For the text-containing cell, return its midpoint in (x, y) coordinate format. 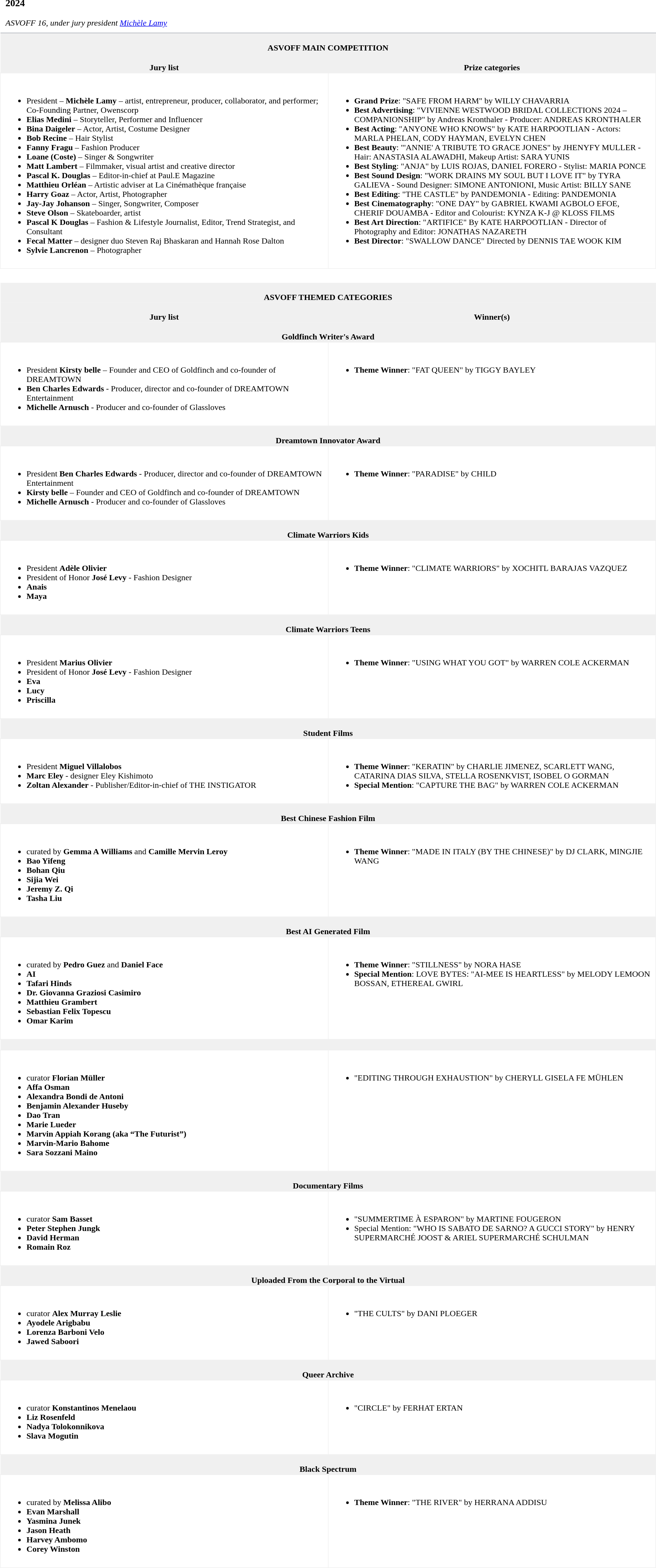
Winner(s) (492, 313)
Theme Winner: "PARADISE" by CHILD (492, 483)
Climate Warriors Kids (328, 530)
Theme Winner: "USING WHAT YOU GOT" by WARREN COLE ACKERMAN (492, 677)
Theme Winner: "FAT QUEEN" by TIGGY BAYLEY (492, 384)
curator Alex Murray LeslieAyodele ArigbabuLorenza Barboni VeloJawed Saboori (164, 1323)
curator Sam BassetPeter Stephen JungkDavid HermanRomain Roz (164, 1229)
Best AI Generated Film (328, 927)
Prize categories (492, 63)
President Adèle OlivierPresident of Honor José Levy - Fashion DesignerAnaisMaya (164, 578)
President Miguel VillalobosMarc Eley - designer Eley KishimotoZoltan Alexander - Publisher/Editor-in-chief of THE INSTIGATOR (164, 772)
Theme Winner: "STILLNESS" by NORA HASESpecial Mention: LOVE BYTES: "AI-MEE IS HEARTLESS" by MELODY LEMOON BOSSAN, ETHEREAL GWIRL (492, 988)
Theme Winner: "CLIMATE WARRIORS" by XOCHITL BARAJAS VAZQUEZ (492, 578)
Theme Winner: "MADE IN ITALY (BY THE CHINESE)" by DJ CLARK, MINGJIE WANG (492, 870)
"CIRCLE" by FERHAT ERTAN (492, 1417)
Dreamtown Innovator Award (328, 436)
curator Konstantinos MenelaouLiz RosenfeldNadya TolokonnikovaSlava Mogutin (164, 1417)
Black Spectrum (328, 1465)
Student Films (328, 729)
curated by Pedro Guez and Daniel FaceAITafari HindsDr. Giovanna Graziosi CasimiroMatthieu GrambertSebastian Felix TopescuOmar Karim (164, 988)
Queer Archive (328, 1370)
"EDITING THROUGH EXHAUSTION" by CHERYLL GISELA FE MÜHLEN (492, 1111)
curated by Melissa AliboEvan MarshallYasmina JunekJason HeathHarvey AmbomoCorey Winston (164, 1521)
Documentary Films (328, 1181)
Goldfinch Writer's Award (328, 332)
Uploaded From the Corporal to the Virtual (328, 1276)
President Marius OlivierPresident of Honor José Levy - Fashion DesignerEvaLucyPriscilla (164, 677)
Climate Warriors Teens (328, 625)
ASVOFF MAIN COMPETITION (328, 43)
"THE CULTS" by DANI PLOEGER (492, 1323)
Best Chinese Fashion Film (328, 814)
curated by Gemma A Williams and Camille Mervin LeroyBao YifengBohan QiuSijia WeiJeremy Z. QiTasha Liu (164, 870)
ASVOFF THEMED CATEGORIES (328, 293)
Theme Winner: "THE RIVER" by HERRANA ADDISU (492, 1521)
